Determine the (X, Y) coordinate at the center of the cell enclosing the given text.  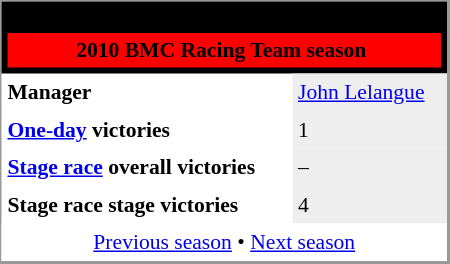
Manager (147, 93)
– (370, 167)
Previous season • Next season (225, 243)
Stage race overall victories (147, 167)
1 (370, 130)
One-day victories (147, 130)
John Lelangue (370, 93)
Stage race stage victories (147, 205)
4 (370, 205)
